Locate the cell with the specified text and output its [x, y] center coordinate. 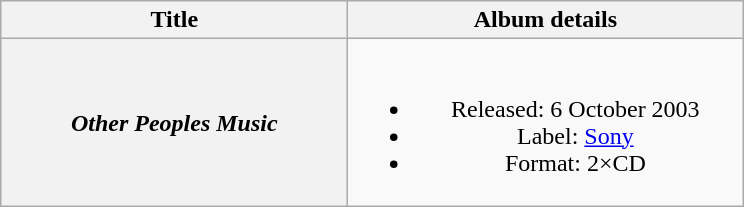
Other Peoples Music [174, 122]
Album details [546, 20]
Released: 6 October 2003 Label: SonyFormat: 2×CD [546, 122]
Title [174, 20]
